From the cell containing the given text, extract its center point as (X, Y) coordinate. 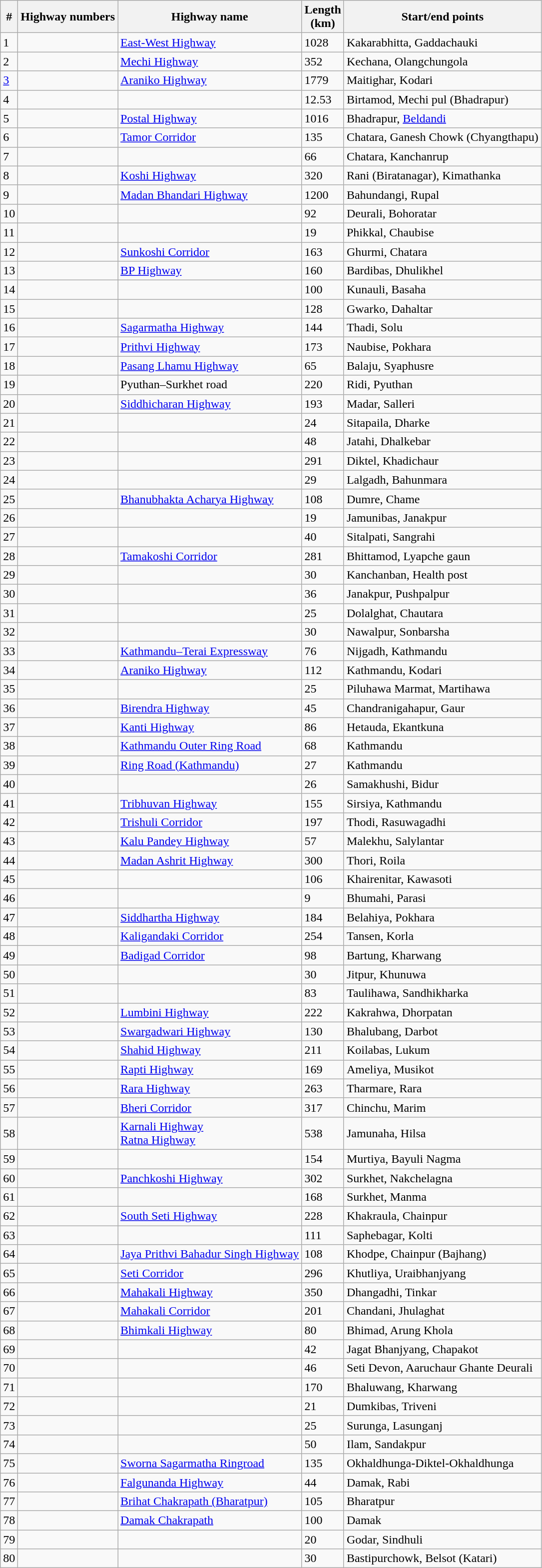
Maitighar, Kodari (443, 80)
61 (9, 1197)
Rani (Biratanagar), Kimathanka (443, 175)
538 (323, 1133)
Swargadwari Highway (210, 1031)
Khodpe, Chainpur (Bajhang) (443, 1254)
1779 (323, 80)
Chatara, Ganesh Chowk (Chyangthapu) (443, 137)
106 (323, 879)
Brihat Chakrapath (Bharatpur) (210, 1502)
78 (9, 1521)
52 (9, 1012)
296 (323, 1273)
228 (323, 1216)
Bhimkali Highway (210, 1330)
Bhittamod, Lyapche gaun (443, 556)
Bhalubang, Darbot (443, 1031)
254 (323, 936)
Sworna Sagarmatha Ringroad (210, 1463)
300 (323, 860)
Jitpur, Khunuwa (443, 974)
17 (9, 347)
39 (9, 765)
184 (323, 917)
Mahakali Highway (210, 1292)
Dumre, Chame (443, 499)
73 (9, 1425)
144 (323, 328)
Seti Corridor (210, 1273)
291 (323, 461)
74 (9, 1444)
Tribhuvan Highway (210, 803)
Taulihawa, Sandhikharka (443, 993)
47 (9, 917)
Thadi, Solu (443, 328)
Falgunanda Highway (210, 1483)
Sunkoshi Corridor (210, 251)
Length(km) (323, 17)
7 (9, 156)
Deurali, Bohoratar (443, 213)
1 (9, 42)
Madar, Salleri (443, 404)
Madan Ashrit Highway (210, 860)
Piluhawa Marmat, Martihawa (443, 689)
2 (9, 61)
37 (9, 727)
55 (9, 1069)
60 (9, 1178)
Pyuthan–Surkhet road (210, 385)
Sitapaila, Dharke (443, 423)
Bharatpur (443, 1502)
54 (9, 1050)
Birtamod, Mechi pul (Bhadrapur) (443, 99)
Chinchu, Marim (443, 1107)
Kathmandu, Kodari (443, 670)
Rapti Highway (210, 1069)
Trishuli Corridor (210, 822)
70 (9, 1368)
Kaligandaki Corridor (210, 936)
92 (323, 213)
Badigad Corridor (210, 955)
Damak Chakrapath (210, 1521)
Khairenitar, Kawasoti (443, 879)
South Seti Highway (210, 1216)
Bahundangi, Rupal (443, 194)
Shahid Highway (210, 1050)
Tansen, Korla (443, 936)
Rara Highway (210, 1088)
Surkhet, Manma (443, 1197)
Damak (443, 1521)
169 (323, 1069)
Khakraula, Chainpur (443, 1216)
BP Highway (210, 271)
16 (9, 328)
15 (9, 309)
Naubise, Pokhara (443, 347)
Highway name (210, 17)
Koshi Highway (210, 175)
Jaya Prithvi Bahadur Singh Highway (210, 1254)
35 (9, 689)
Ilam, Sandakpur (443, 1444)
Dumkibas, Triveni (443, 1406)
38 (9, 746)
Bastipurchowk, Belsot (Katari) (443, 1559)
Seti Devon, Aaruchaur Ghante Deurali (443, 1368)
22 (9, 442)
263 (323, 1088)
Damak, Rabi (443, 1483)
Chatara, Kanchanrup (443, 156)
69 (9, 1349)
8 (9, 175)
Kunauli, Basaha (443, 290)
Bhanubhakta Acharya Highway (210, 499)
193 (323, 404)
1028 (323, 42)
317 (323, 1107)
# (9, 17)
Phikkal, Chaubise (443, 232)
320 (323, 175)
62 (9, 1216)
Ghurmi, Chatara (443, 251)
Start/end points (443, 17)
Postal Highway (210, 118)
33 (9, 651)
58 (9, 1133)
Samakhushi, Bidur (443, 784)
1200 (323, 194)
Kakrahwa, Dhorpatan (443, 1012)
Janakpur, Pushpalpur (443, 594)
Kanchanban, Health post (443, 575)
Bhimad, Arung Khola (443, 1330)
Chandani, Jhulaghat (443, 1311)
Kathmandu Outer Ring Road (210, 746)
64 (9, 1254)
10 (9, 213)
Malekhu, Salylantar (443, 841)
Lumbini Highway (210, 1012)
130 (323, 1031)
Siddhartha Highway (210, 917)
Sagarmatha Highway (210, 328)
Godar, Sindhuli (443, 1540)
49 (9, 955)
51 (9, 993)
Mahakali Corridor (210, 1311)
111 (323, 1235)
Koilabas, Lukum (443, 1050)
Tharmare, Rara (443, 1088)
Bhaluwang, Kharwang (443, 1387)
53 (9, 1031)
Kanti Highway (210, 727)
43 (9, 841)
5 (9, 118)
Sitalpati, Sangrahi (443, 537)
Jagat Bhanjyang, Chapakot (443, 1349)
Pasang Lhamu Highway (210, 366)
Panchkoshi Highway (210, 1178)
79 (9, 1540)
18 (9, 366)
41 (9, 803)
Highway numbers (68, 17)
28 (9, 556)
71 (9, 1387)
Prithvi Highway (210, 347)
59 (9, 1159)
352 (323, 61)
13 (9, 271)
160 (323, 271)
63 (9, 1235)
23 (9, 461)
Ring Road (Kathmandu) (210, 765)
32 (9, 632)
Surunga, Lasunganj (443, 1425)
3 (9, 80)
Nijgadh, Kathmandu (443, 651)
302 (323, 1178)
Sirsiya, Kathmandu (443, 803)
Mechi Highway (210, 61)
163 (323, 251)
128 (323, 309)
Belahiya, Pokhara (443, 917)
11 (9, 232)
105 (323, 1502)
72 (9, 1406)
Balaju, Syaphusre (443, 366)
67 (9, 1311)
Chandranigahapur, Gaur (443, 708)
Karnali HighwayRatna Highway (210, 1133)
Bheri Corridor (210, 1107)
Birendra Highway (210, 708)
4 (9, 99)
Thori, Roila (443, 860)
Ridi, Pyuthan (443, 385)
Tamor Corridor (210, 137)
Thodi, Rasuwagadhi (443, 822)
98 (323, 955)
Bhadrapur, Beldandi (443, 118)
Bartung, Kharwang (443, 955)
Kalu Pandey Highway (210, 841)
Kakarabhitta, Gaddachauki (443, 42)
Kechana, Olangchungola (443, 61)
Lalgadh, Bahunmara (443, 480)
222 (323, 1012)
Murtiya, Bayuli Nagma (443, 1159)
86 (323, 727)
Jatahi, Dhalkebar (443, 442)
154 (323, 1159)
Gwarko, Dahaltar (443, 309)
75 (9, 1463)
350 (323, 1292)
83 (323, 993)
6 (9, 137)
Madan Bhandari Highway (210, 194)
Tamakoshi Corridor (210, 556)
197 (323, 822)
Diktel, Khadichaur (443, 461)
34 (9, 670)
155 (323, 803)
Nawalpur, Sonbarsha (443, 632)
Hetauda, Ekantkuna (443, 727)
12.53 (323, 99)
Dolalghat, Chautara (443, 613)
Jamunaha, Hilsa (443, 1133)
Siddhicharan Highway (210, 404)
112 (323, 670)
168 (323, 1197)
12 (9, 251)
Khutliya, Uraibhanjyang (443, 1273)
1016 (323, 118)
Kathmandu–Terai Expressway (210, 651)
211 (323, 1050)
Bardibas, Dhulikhel (443, 271)
Jamunibas, Janakpur (443, 518)
Dhangadhi, Tinkar (443, 1292)
14 (9, 290)
281 (323, 556)
Surkhet, Nakchelagna (443, 1178)
Saphebagar, Kolti (443, 1235)
Okhaldhunga-Diktel-Okhaldhunga (443, 1463)
201 (323, 1311)
56 (9, 1088)
Bhumahi, Parasi (443, 898)
77 (9, 1502)
170 (323, 1387)
220 (323, 385)
Ameliya, Musikot (443, 1069)
31 (9, 613)
173 (323, 347)
East-West Highway (210, 42)
